Scan for the cell matching the given text and deliver its (x, y) coordinate at center. 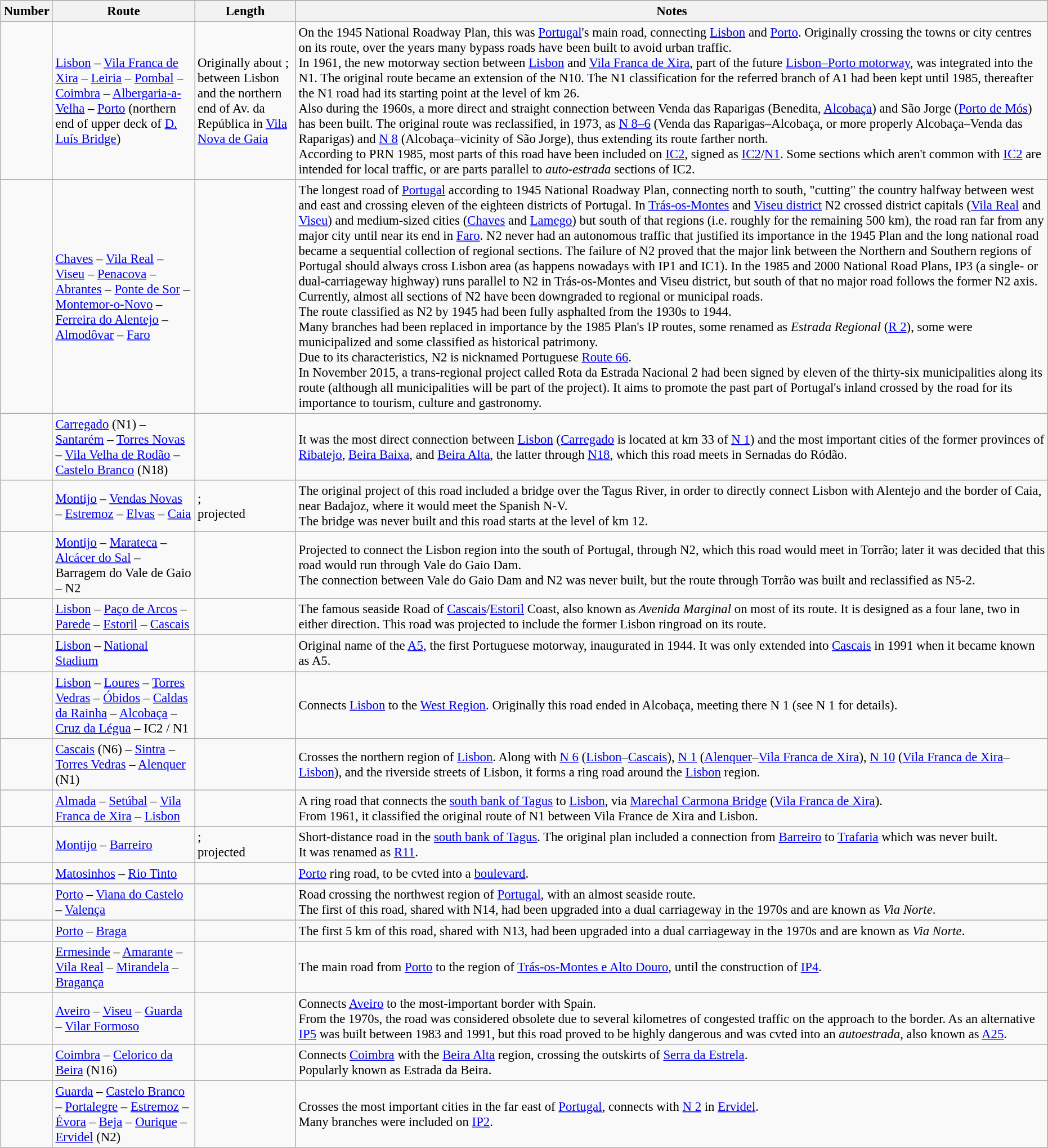
Connects Coimbra with the Beira Alta region, crossing the outskirts of Serra da Estrela.Popularly known as Estrada da Beira. (672, 1063)
Route (124, 11)
Chaves – Vila Real – Viseu – Penacova – Abrantes – Ponte de Sor – Montemor-o-Novo – Ferreira do Alentejo – Almodôvar – Faro (124, 297)
Cascais (N6) – Sintra – Torres Vedras – Alenquer (N1) (124, 764)
Montijo – Vendas Novas – Estremoz – Elvas – Caia (124, 506)
The main road from Porto to the region of Trás-os-Montes e Alto Douro, until the construction of IP4. (672, 967)
The first 5 km of this road, shared with N13, had been upgraded into a dual carriageway in the 1970s and are known as Via Norte. (672, 931)
Porto – Viana do Castelo – Valença (124, 902)
Originally about ; between Lisbon and the northern end of Av. da República in Vila Nova de Gaia (245, 100)
Lisbon – Paço de Arcos – Parede – Estoril – Cascais (124, 617)
Aveiro – Viseu – Guarda – Vilar Formoso (124, 1019)
Lisbon – Loures – Torres Vedras – Óbidos – Caldas da Rainha – Alcobaça – Cruz da Légua – IC2 / N1 (124, 705)
Carregado (N1) – Santarém – Torres Novas – Vila Velha de Rodão – Castelo Branco (N18) (124, 447)
Guarda – Castelo Branco – Portalegre – Estremoz – Évora – Beja – Ourique – Ervidel (N2) (124, 1114)
Lisbon – National Stadium (124, 653)
Original name of the A5, the first Portuguese motorway, inaugurated in 1944. It was only extended into Cascais in 1991 when it became known as A5. (672, 653)
Length (245, 11)
Lisbon – Vila Franca de Xira – Leiria – Pombal – Coimbra – Albergaria-a-Velha – Porto (northern end of upper deck of D. Luís Bridge) (124, 100)
Crosses the most important cities in the far east of Portugal, connects with N 2 in Ervidel.Many branches were included on IP2. (672, 1114)
Notes (672, 11)
Ermesinde – Amarante – Vila Real – Mirandela – Bragança (124, 967)
Connects Lisbon to the West Region. Originally this road ended in Alcobaça, meeting there N 1 (see N 1 for details). (672, 705)
Porto – Braga (124, 931)
Porto ring road, to be cvted into a boulevard. (672, 873)
Montijo – Marateca – Alcácer do Sal – Barragem do Vale de Gaio – N2 (124, 565)
Matosinhos – Rio Tinto (124, 873)
Montijo – Barreiro (124, 845)
Number (27, 11)
Almada – Setúbal – Vila Franca de Xira – Lisbon (124, 808)
Coimbra – Celorico da Beira (N16) (124, 1063)
